From the cell containing the given text, extract its center point as [x, y] coordinate. 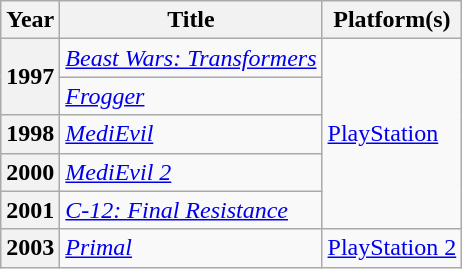
MediEvil 2 [191, 172]
Title [191, 20]
MediEvil [191, 134]
2003 [30, 248]
1998 [30, 134]
2001 [30, 210]
Frogger [191, 96]
PlayStation 2 [392, 248]
Year [30, 20]
Primal [191, 248]
1997 [30, 77]
Beast Wars: Transformers [191, 58]
C-12: Final Resistance [191, 210]
Platform(s) [392, 20]
2000 [30, 172]
PlayStation [392, 134]
